Output the [X, Y] coordinate of the center of the cell containing the given text.  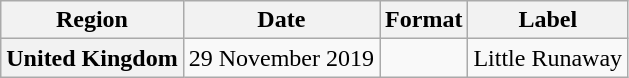
Label [548, 20]
Date [281, 20]
Little Runaway [548, 58]
United Kingdom [92, 58]
Format [424, 20]
29 November 2019 [281, 58]
Region [92, 20]
